Determine the [X, Y] coordinate at the center of the cell enclosing the given text.  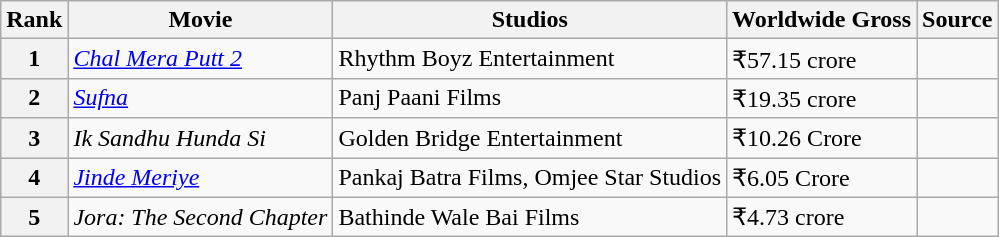
Jinde Meriye [200, 178]
Sufna [200, 98]
Pankaj Batra Films, Omjee Star Studios [530, 178]
3 [34, 138]
5 [34, 217]
₹19.35 crore [822, 98]
4 [34, 178]
Ik Sandhu Hunda Si [200, 138]
₹57.15 crore [822, 59]
Source [958, 20]
Panj Paani Films [530, 98]
2 [34, 98]
Movie [200, 20]
₹6.05 Crore [822, 178]
Bathinde Wale Bai Films [530, 217]
Rank [34, 20]
Golden Bridge Entertainment [530, 138]
Studios [530, 20]
Worldwide Gross [822, 20]
Chal Mera Putt 2 [200, 59]
Jora: The Second Chapter [200, 217]
1 [34, 59]
Rhythm Boyz Entertainment [530, 59]
₹10.26 Crore [822, 138]
₹4.73 crore [822, 217]
